Find where the given text appears and provide that cell's center as [X, Y] coordinate. 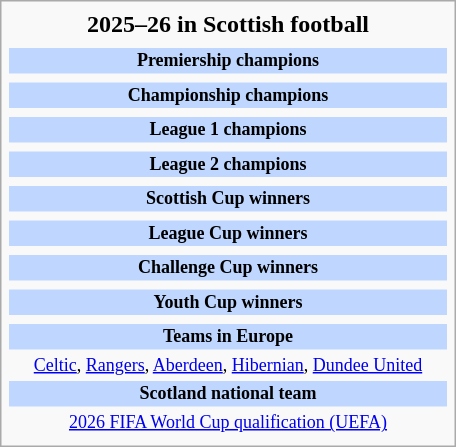
Premiership champions [228, 61]
League 1 champions [228, 130]
Challenge Cup winners [228, 268]
Scotland national team [228, 394]
2025–26 in Scottish football [228, 24]
Championship champions [228, 96]
Youth Cup winners [228, 303]
2026 FIFA World Cup qualification (UEFA) [228, 423]
Teams in Europe [228, 337]
League 2 champions [228, 165]
Scottish Cup winners [228, 199]
League Cup winners [228, 234]
Celtic, Rangers, Aberdeen, Hibernian, Dundee United [228, 366]
